Capture the cell that displays the provided text and extract its [X, Y] central coordinate. 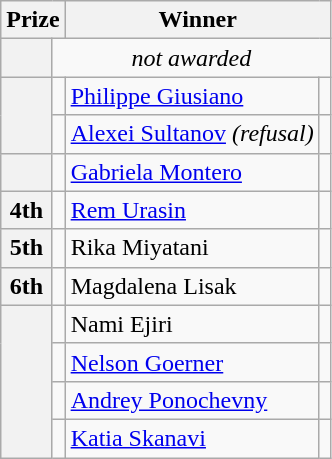
4th [27, 210]
Rem Urasin [192, 210]
6th [27, 286]
Magdalena Lisak [192, 286]
Philippe Giusiano [192, 96]
5th [27, 248]
Andrey Ponochevny [192, 400]
Winner [198, 20]
Nelson Goerner [192, 362]
Prize [33, 20]
Nami Ejiri [192, 324]
Alexei Sultanov (refusal) [192, 134]
Katia Skanavi [192, 438]
not awarded [191, 58]
Gabriela Montero [192, 172]
Rika Miyatani [192, 248]
